Capture the cell that displays the provided text and extract its (X, Y) central coordinate. 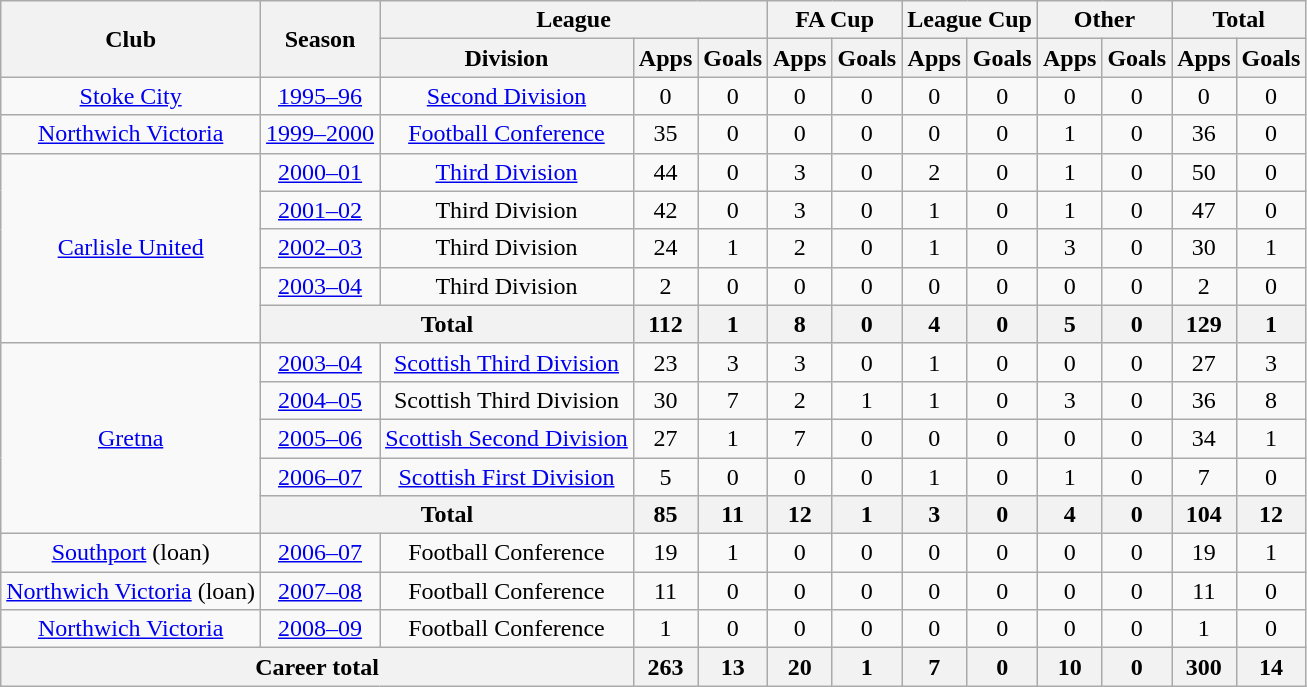
2001–02 (320, 210)
Second Division (507, 96)
14 (1271, 667)
23 (665, 362)
2007–08 (320, 591)
Scottish First Division (507, 477)
47 (1204, 210)
FA Cup (835, 20)
1999–2000 (320, 134)
42 (665, 210)
Carlisle United (131, 248)
Northwich Victoria (loan) (131, 591)
Stoke City (131, 96)
2002–03 (320, 248)
Other (1104, 20)
300 (1204, 667)
League (574, 20)
2005–06 (320, 438)
1995–96 (320, 96)
Season (320, 39)
Career total (318, 667)
2008–09 (320, 629)
35 (665, 134)
10 (1069, 667)
20 (800, 667)
85 (665, 515)
263 (665, 667)
24 (665, 248)
League Cup (970, 20)
50 (1204, 172)
44 (665, 172)
34 (1204, 438)
112 (665, 324)
2004–05 (320, 400)
13 (733, 667)
104 (1204, 515)
Club (131, 39)
129 (1204, 324)
Scottish Second Division (507, 438)
Gretna (131, 438)
2000–01 (320, 172)
Division (507, 58)
Southport (loan) (131, 553)
